From the cell containing the given text, extract its center point as (x, y) coordinate. 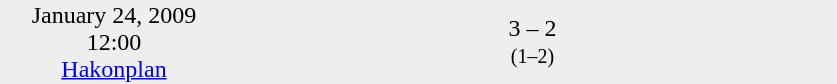
January 24, 200912:00Hakonplan (114, 42)
3 – 2 (1–2) (532, 42)
